Return the (X, Y) coordinate for the center point of the cell that contains the specified text.  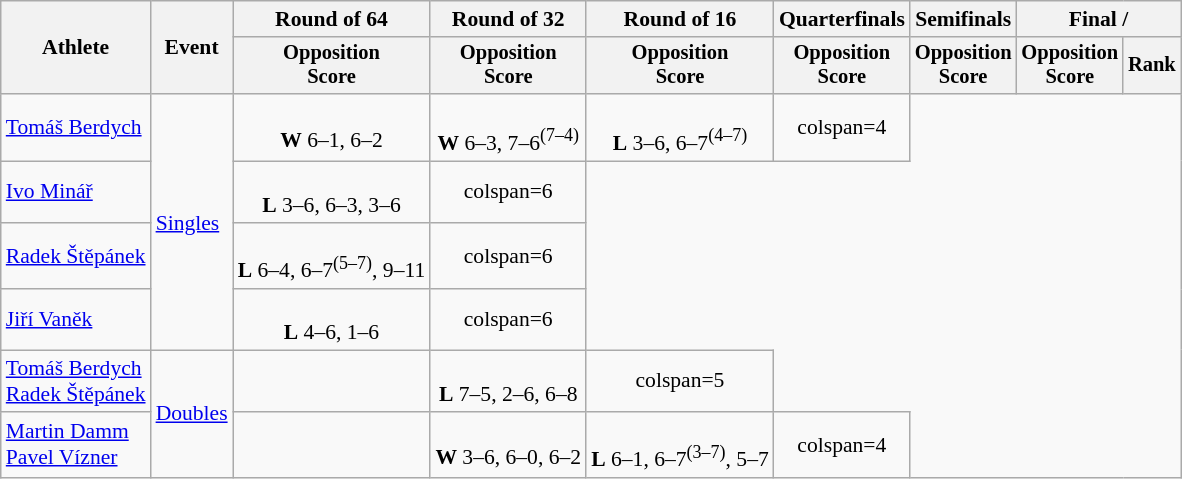
L 6–4, 6–7(5–7), 9–11 (332, 256)
Quarterfinals (842, 19)
Jiří Vaněk (76, 320)
Ivo Minář (76, 192)
Tomáš Berdych (76, 128)
L 3–6, 6–7(4–7) (680, 128)
L 7–5, 2–6, 6–8 (508, 380)
L 3–6, 6–3, 3–6 (332, 192)
colspan=5 (680, 380)
Round of 64 (332, 19)
Athlete (76, 48)
Final / (1098, 19)
Doubles (192, 414)
Rank (1152, 66)
L 6–1, 6–7(3–7), 5–7 (680, 444)
Tomáš BerdychRadek Štěpánek (76, 380)
Semifinals (964, 19)
W 3–6, 6–0, 6–2 (508, 444)
Round of 16 (680, 19)
W 6–1, 6–2 (332, 128)
W 6–3, 7–6(7–4) (508, 128)
Singles (192, 222)
Event (192, 48)
Radek Štěpánek (76, 256)
Martin DammPavel Vízner (76, 444)
L 4–6, 1–6 (332, 320)
Round of 32 (508, 19)
